Find where the given text appears and provide that cell's center as [x, y] coordinate. 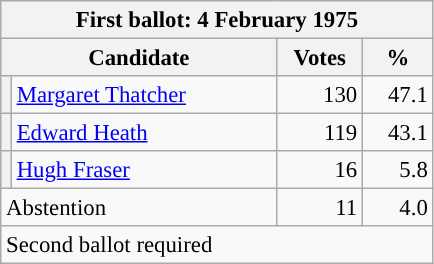
Edward Heath [144, 133]
Candidate [139, 58]
5.8 [398, 170]
11 [320, 208]
4.0 [398, 208]
First ballot: 4 February 1975 [217, 20]
Abstention [139, 208]
Second ballot required [217, 245]
119 [320, 133]
Hugh Fraser [144, 170]
43.1 [398, 133]
16 [320, 170]
Votes [320, 58]
130 [320, 95]
47.1 [398, 95]
% [398, 58]
Margaret Thatcher [144, 95]
